From the cell containing the given text, extract its center point as [X, Y] coordinate. 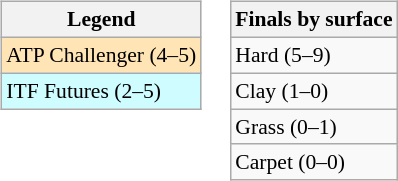
Legend [101, 20]
ITF Futures (2–5) [101, 91]
Grass (0–1) [314, 127]
Finals by surface [314, 20]
ATP Challenger (4–5) [101, 55]
Clay (1–0) [314, 91]
Hard (5–9) [314, 55]
Carpet (0–0) [314, 162]
